From the cell containing the given text, extract its center point as (x, y) coordinate. 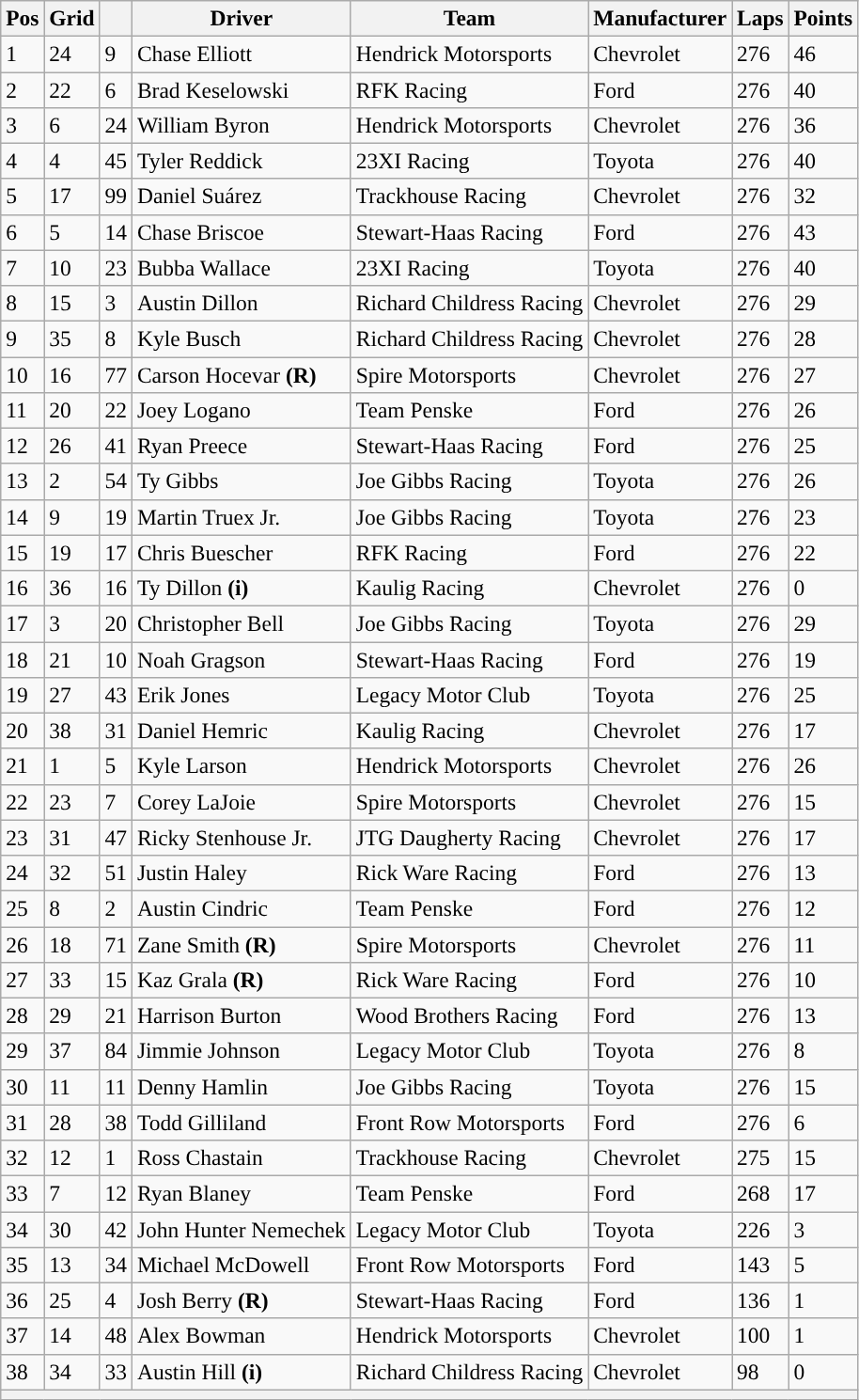
47 (116, 838)
Pos (23, 18)
Austin Hill (i) (241, 1372)
84 (116, 1051)
Erik Jones (241, 695)
Bubba Wallace (241, 268)
Team (469, 18)
Michael McDowell (241, 1265)
46 (823, 54)
45 (116, 161)
Laps (761, 18)
Chris Buescher (241, 553)
143 (761, 1265)
54 (116, 481)
Ty Gibbs (241, 481)
Chase Elliott (241, 54)
77 (116, 374)
Ross Chastain (241, 1157)
Grid (71, 18)
Denny Hamlin (241, 1087)
Daniel Suárez (241, 197)
John Hunter Nemechek (241, 1229)
Harrison Burton (241, 1015)
Carson Hocevar (R) (241, 374)
Ricky Stenhouse Jr. (241, 838)
Todd Gilliland (241, 1123)
Martin Truex Jr. (241, 517)
275 (761, 1157)
98 (761, 1372)
Corey LaJoie (241, 802)
48 (116, 1336)
Ryan Preece (241, 446)
42 (116, 1229)
Alex Bowman (241, 1336)
Brad Keselowski (241, 89)
JTG Daugherty Racing (469, 838)
71 (116, 944)
Christopher Bell (241, 623)
Jimmie Johnson (241, 1051)
Kyle Larson (241, 766)
226 (761, 1229)
Kaz Grala (R) (241, 980)
William Byron (241, 125)
136 (761, 1300)
Zane Smith (R) (241, 944)
Wood Brothers Racing (469, 1015)
Noah Gragson (241, 659)
Chase Briscoe (241, 232)
Austin Dillon (241, 303)
41 (116, 446)
100 (761, 1336)
Tyler Reddick (241, 161)
Points (823, 18)
Driver (241, 18)
Josh Berry (R) (241, 1300)
Joey Logano (241, 410)
Austin Cindric (241, 908)
Ty Dillon (i) (241, 588)
268 (761, 1193)
Ryan Blaney (241, 1193)
99 (116, 197)
Manufacturer (660, 18)
Daniel Hemric (241, 731)
Kyle Busch (241, 338)
Justin Haley (241, 873)
51 (116, 873)
